From the cell containing the given text, extract its center point as (X, Y) coordinate. 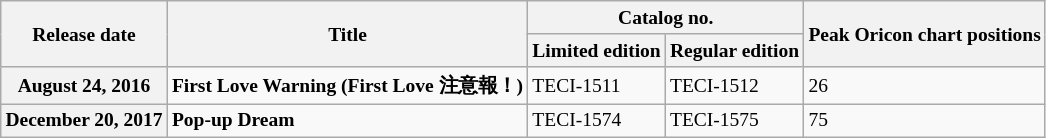
August 24, 2016 (84, 85)
Pop-up Dream (347, 120)
Regular edition (734, 50)
TECI-1575 (734, 120)
First Love Warning (First Love 注意報！) (347, 85)
26 (925, 85)
Title (347, 34)
Catalog no. (666, 18)
Limited edition (597, 50)
Release date (84, 34)
TECI-1574 (597, 120)
TECI-1511 (597, 85)
December 20, 2017 (84, 120)
75 (925, 120)
Peak Oricon chart positions (925, 34)
TECI-1512 (734, 85)
